Extract the [x, y] coordinate from the center of the cell holding the provided text.  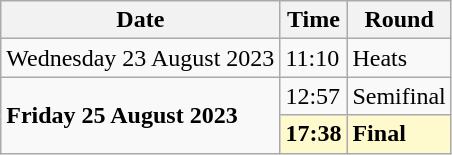
Final [399, 134]
Date [140, 20]
17:38 [314, 134]
Semifinal [399, 96]
11:10 [314, 58]
Heats [399, 58]
Time [314, 20]
12:57 [314, 96]
Wednesday 23 August 2023 [140, 58]
Round [399, 20]
Friday 25 August 2023 [140, 115]
